Return the (x, y) coordinate for the center point of the cell that contains the specified text.  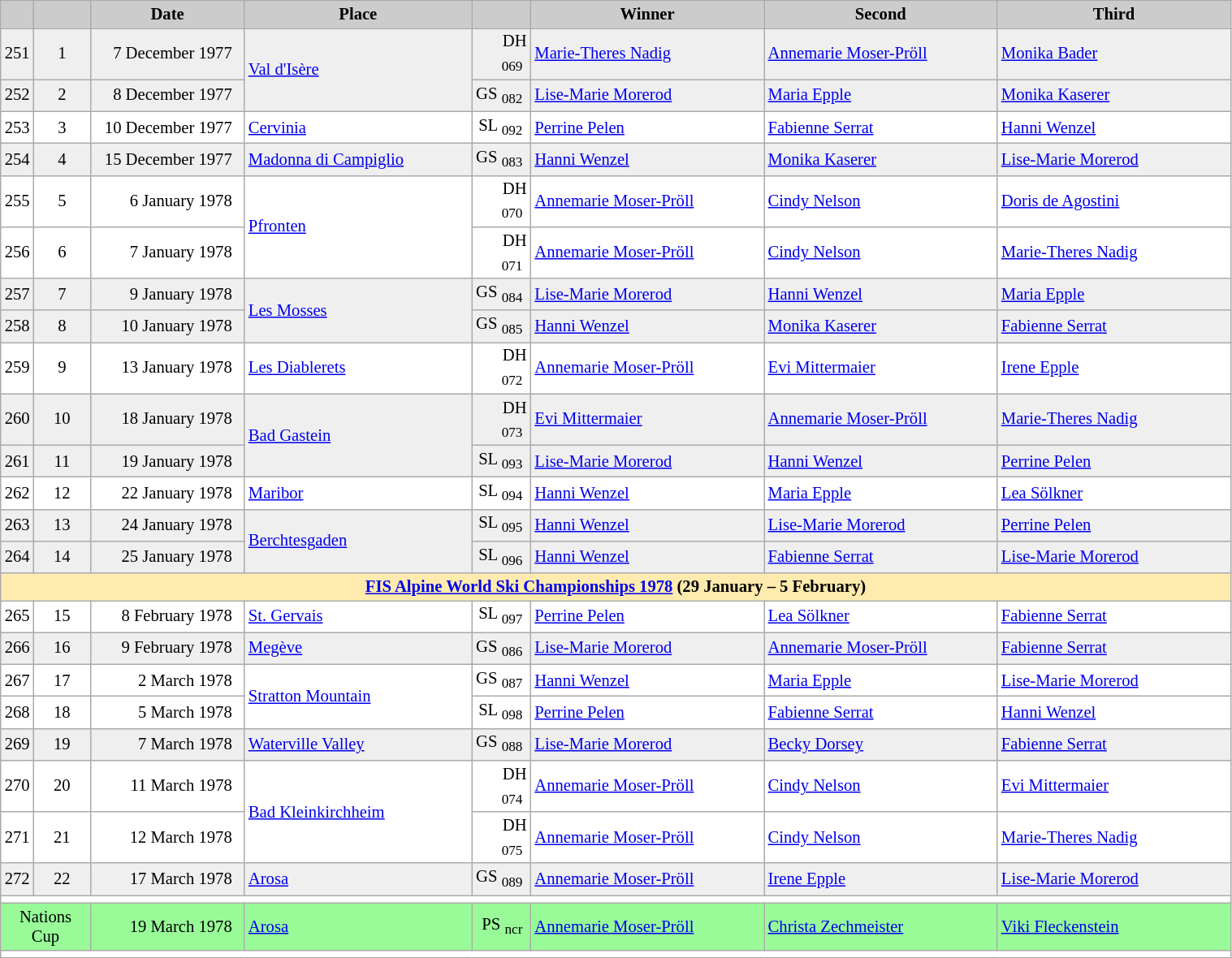
Winner (646, 14)
251 (18, 54)
Bad Gastein (358, 435)
Viki Fleckenstein (1114, 926)
Maribor (358, 492)
Cervinia (358, 127)
7 (62, 294)
6 (62, 252)
Place (358, 14)
11 (62, 461)
15 December 1977 (167, 159)
Christa Zechmeister (880, 926)
Date (167, 14)
1 (62, 54)
10 January 1978 (167, 326)
270 (18, 786)
269 (18, 744)
261 (18, 461)
DH 074 (502, 786)
Megève (358, 648)
20 (62, 786)
19 (62, 744)
255 (18, 201)
SL 097 (502, 615)
DH 069 (502, 54)
259 (18, 367)
SL 098 (502, 711)
21 (62, 838)
19 January 1978 (167, 461)
2 March 1978 (167, 680)
Monika Bader (1114, 54)
GS 084 (502, 294)
9 February 1978 (167, 648)
GS 089 (502, 878)
DH 075 (502, 838)
2 (62, 96)
265 (18, 615)
10 December 1977 (167, 127)
16 (62, 648)
267 (18, 680)
SL 092 (502, 127)
18 (62, 711)
Second (880, 14)
St. Gervais (358, 615)
FIS Alpine World Ski Championships 1978 (29 January – 5 February) (616, 587)
5 (62, 201)
7 December 1977 (167, 54)
5 March 1978 (167, 711)
6 January 1978 (167, 201)
260 (18, 419)
GS 085 (502, 326)
Pfronten (358, 227)
8 December 1977 (167, 96)
11 March 1978 (167, 786)
PS ncr (502, 926)
Madonna di Campiglio (358, 159)
263 (18, 524)
19 March 1978 (167, 926)
12 March 1978 (167, 838)
Stratton Mountain (358, 697)
SL 094 (502, 492)
7 March 1978 (167, 744)
GS 088 (502, 744)
SL 096 (502, 557)
GS 086 (502, 648)
14 (62, 557)
DH 070 (502, 201)
264 (18, 557)
13 January 1978 (167, 367)
22 January 1978 (167, 492)
262 (18, 492)
268 (18, 711)
24 January 1978 (167, 524)
Les Mosses (358, 310)
DH 071 (502, 252)
8 February 1978 (167, 615)
Bad Kleinkirchheim (358, 812)
Third (1114, 14)
17 (62, 680)
257 (18, 294)
Doris de Agostini (1114, 201)
18 January 1978 (167, 419)
15 (62, 615)
22 (62, 878)
258 (18, 326)
Berchtesgaden (358, 541)
Val d'Isère (358, 70)
SL 095 (502, 524)
7 January 1978 (167, 252)
25 January 1978 (167, 557)
Les Diablerets (358, 367)
17 March 1978 (167, 878)
DH 072 (502, 367)
256 (18, 252)
Waterville Valley (358, 744)
3 (62, 127)
Nations Cup (45, 926)
254 (18, 159)
GS 082 (502, 96)
9 January 1978 (167, 294)
GS 087 (502, 680)
272 (18, 878)
8 (62, 326)
4 (62, 159)
253 (18, 127)
12 (62, 492)
266 (18, 648)
13 (62, 524)
SL 093 (502, 461)
271 (18, 838)
DH 073 (502, 419)
10 (62, 419)
9 (62, 367)
GS 083 (502, 159)
Becky Dorsey (880, 744)
252 (18, 96)
